From the cell containing the given text, extract its center point as [x, y] coordinate. 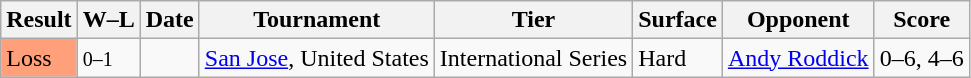
Opponent [798, 20]
Tier [533, 20]
Result [39, 20]
Score [922, 20]
Surface [678, 20]
San Jose, United States [316, 58]
Tournament [316, 20]
Andy Roddick [798, 58]
0–6, 4–6 [922, 58]
Loss [39, 58]
W–L [108, 20]
0–1 [108, 58]
Hard [678, 58]
International Series [533, 58]
Date [170, 20]
